Return the [X, Y] coordinate for the center point of the cell that contains the specified text.  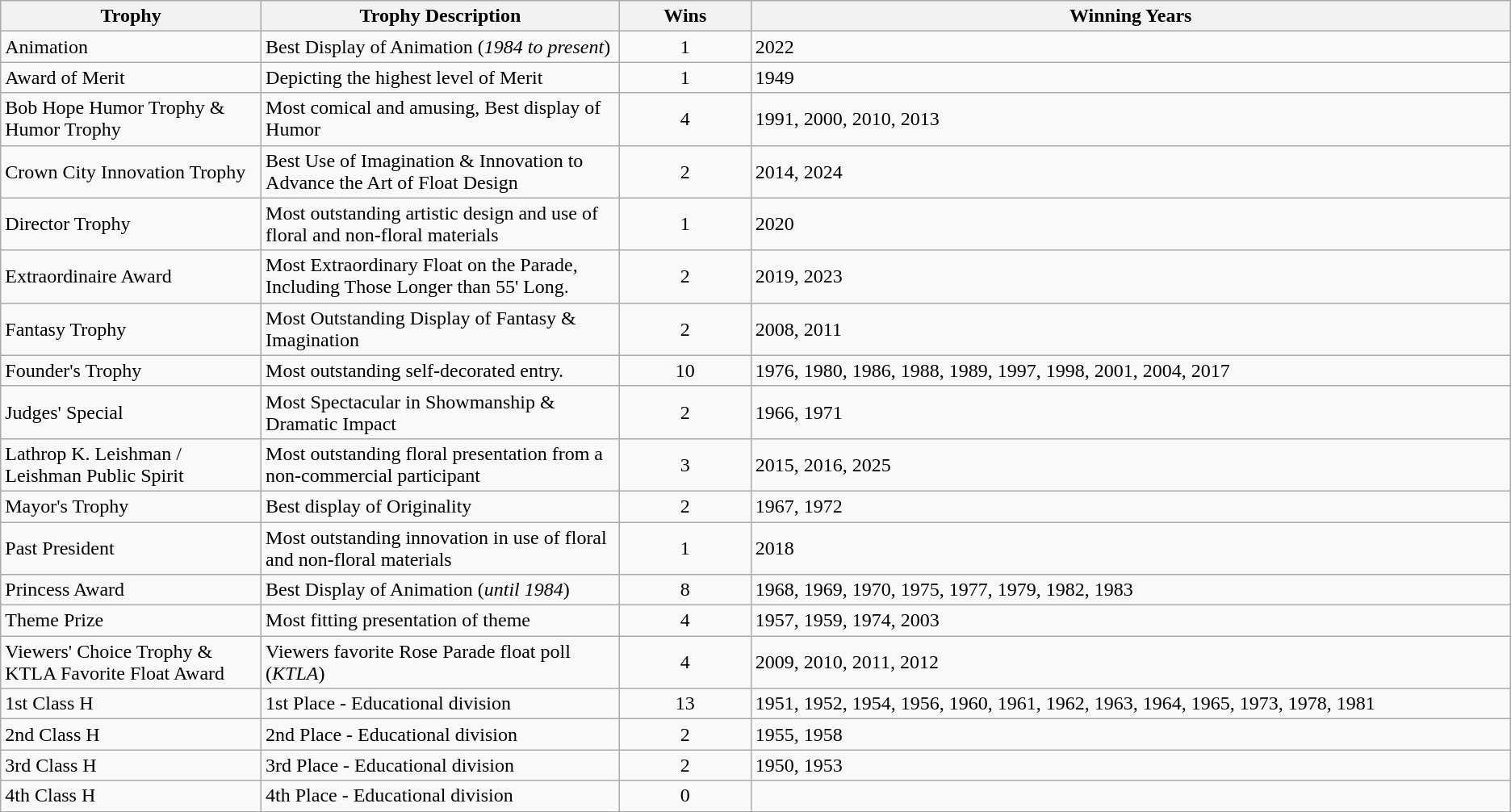
2014, 2024 [1130, 171]
Award of Merit [131, 77]
Winning Years [1130, 16]
Most outstanding floral presentation from a non-commercial participant [441, 465]
Most Outstanding Display of Fantasy & Imagination [441, 329]
1976, 1980, 1986, 1988, 1989, 1997, 1998, 2001, 2004, 2017 [1130, 370]
1966, 1971 [1130, 412]
13 [684, 704]
3rd Place - Educational division [441, 765]
Best Display of Animation (until 1984) [441, 590]
2nd Place - Educational division [441, 735]
2009, 2010, 2011, 2012 [1130, 662]
Best Use of Imagination & Innovation to Advance the Art of Float Design [441, 171]
Mayor's Trophy [131, 506]
1st Place - Educational division [441, 704]
Most outstanding innovation in use of floral and non-floral materials [441, 547]
2020 [1130, 224]
Fantasy Trophy [131, 329]
Trophy Description [441, 16]
3 [684, 465]
Director Trophy [131, 224]
Most outstanding self-decorated entry. [441, 370]
Past President [131, 547]
0 [684, 796]
Princess Award [131, 590]
Most Spectacular in Showmanship & Dramatic Impact [441, 412]
2008, 2011 [1130, 329]
Judges' Special [131, 412]
Most fitting presentation of theme [441, 621]
1951, 1952, 1954, 1956, 1960, 1961, 1962, 1963, 1964, 1965, 1973, 1978, 1981 [1130, 704]
3rd Class H [131, 765]
Depicting the highest level of Merit [441, 77]
Crown City Innovation Trophy [131, 171]
Most comical and amusing, Best display of Humor [441, 119]
1968, 1969, 1970, 1975, 1977, 1979, 1982, 1983 [1130, 590]
Theme Prize [131, 621]
Most outstanding artistic design and use of floral and non-floral materials [441, 224]
2015, 2016, 2025 [1130, 465]
Best Display of Animation (1984 to present) [441, 47]
1st Class H [131, 704]
2nd Class H [131, 735]
Wins [684, 16]
1967, 1972 [1130, 506]
Lathrop K. Leishman / Leishman Public Spirit [131, 465]
Viewers favorite Rose Parade float poll (KTLA) [441, 662]
2019, 2023 [1130, 276]
Animation [131, 47]
2018 [1130, 547]
Best display of Originality [441, 506]
4th Place - Educational division [441, 796]
1950, 1953 [1130, 765]
Trophy [131, 16]
1955, 1958 [1130, 735]
1991, 2000, 2010, 2013 [1130, 119]
Most Extraordinary Float on the Parade, Including Those Longer than 55' Long. [441, 276]
1957, 1959, 1974, 2003 [1130, 621]
Bob Hope Humor Trophy & Humor Trophy [131, 119]
8 [684, 590]
Founder's Trophy [131, 370]
10 [684, 370]
Extraordinaire Award [131, 276]
4th Class H [131, 796]
2022 [1130, 47]
1949 [1130, 77]
Viewers' Choice Trophy & KTLA Favorite Float Award [131, 662]
